Output the (X, Y) coordinate of the center of the cell containing the given text.  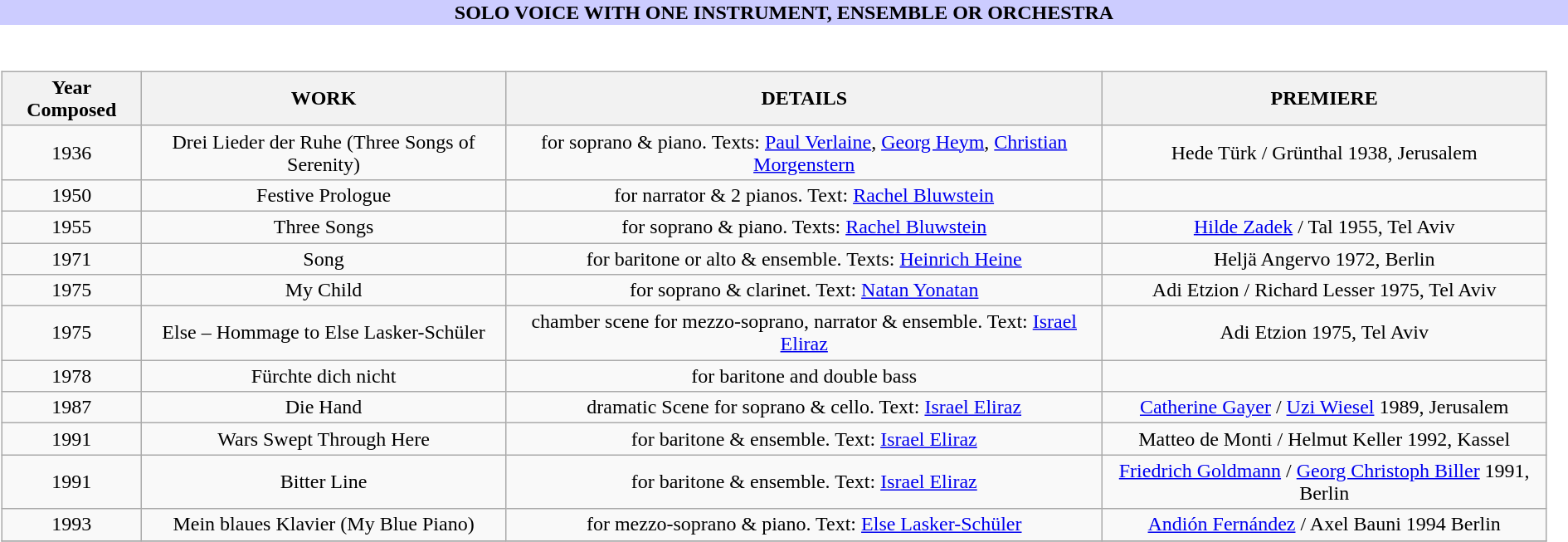
Hilde Zadek / Tal 1955, Tel Aviv (1324, 227)
Hede Türk / Grünthal 1938, Jerusalem (1324, 153)
SOLO VOICE WITH ONE INSTRUMENT, ENSEMBLE OR ORCHESTRA (784, 12)
Adi Etzion / Richard Lesser 1975, Tel Aviv (1324, 291)
My Child (324, 291)
chamber scene for mezzo-soprano, narrator & ensemble. Text: Israel Eliraz (805, 334)
1987 (71, 408)
PREMIERE (1324, 98)
Bitter Line (324, 481)
1950 (71, 195)
Heljä Angervo 1972, Berlin (1324, 258)
dramatic Scene for soprano & cello. Text: Israel Eliraz (805, 408)
for mezzo-soprano & piano. Text: Else Lasker-Schüler (805, 525)
Catherine Gayer / Uzi Wiesel 1989, Jerusalem (1324, 408)
Fürchte dich nicht (324, 376)
DETAILS (805, 98)
Else – Hommage to Else Lasker-Schüler (324, 334)
for baritone and double bass (805, 376)
Song (324, 258)
Matteo de Monti / Helmut Keller 1992, Kassel (1324, 439)
Festive Prologue (324, 195)
1936 (71, 153)
for soprano & piano. Texts: Paul Verlaine, Georg Heym, Christian Morgenstern (805, 153)
1971 (71, 258)
Drei Lieder der Ruhe (Three Songs of Serenity) (324, 153)
Three Songs (324, 227)
for soprano & clarinet. Text: Natan Yonatan (805, 291)
1955 (71, 227)
Andión Fernández / Axel Bauni 1994 Berlin (1324, 525)
Wars Swept Through Here (324, 439)
Friedrich Goldmann / Georg Christoph Biller 1991, Berlin (1324, 481)
1993 (71, 525)
Adi Etzion 1975, Tel Aviv (1324, 334)
for narrator & 2 pianos. Text: Rachel Bluwstein (805, 195)
for soprano & piano. Texts: Rachel Bluwstein (805, 227)
Mein blaues Klavier (My Blue Piano) (324, 525)
Year Composed (71, 98)
Die Hand (324, 408)
1978 (71, 376)
WORK (324, 98)
for baritone or alto & ensemble. Texts: Heinrich Heine (805, 258)
